For the text-containing cell, return its midpoint in [X, Y] coordinate format. 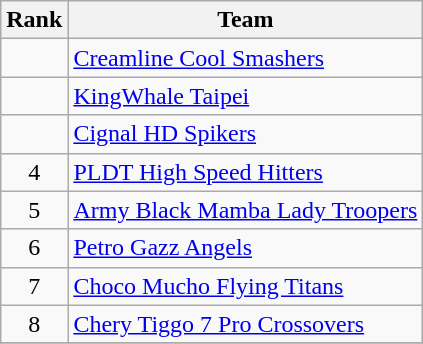
Petro Gazz Angels [246, 248]
7 [34, 286]
Choco Mucho Flying Titans [246, 286]
Rank [34, 20]
Cignal HD Spikers [246, 134]
Chery Tiggo 7 Pro Crossovers [246, 324]
6 [34, 248]
5 [34, 210]
Team [246, 20]
Creamline Cool Smashers [246, 58]
8 [34, 324]
PLDT High Speed Hitters [246, 172]
KingWhale Taipei [246, 96]
4 [34, 172]
Army Black Mamba Lady Troopers [246, 210]
